Identify which cell holds the provided text, then report its [X, Y] central coordinate. 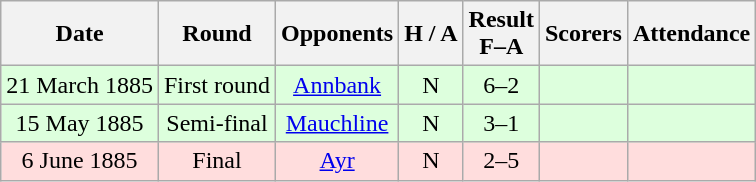
15 May 1885 [80, 123]
6 June 1885 [80, 161]
2–5 [501, 161]
Opponents [338, 34]
ResultF–A [501, 34]
Ayr [338, 161]
Final [216, 161]
21 March 1885 [80, 85]
Attendance [691, 34]
Annbank [338, 85]
Date [80, 34]
Semi-final [216, 123]
H / A [431, 34]
3–1 [501, 123]
Round [216, 34]
Scorers [583, 34]
6–2 [501, 85]
First round [216, 85]
Mauchline [338, 123]
